Return (x, y) of the center of cell containing provided text 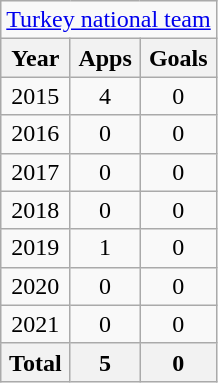
5 (105, 362)
2019 (36, 248)
2016 (36, 134)
Total (36, 362)
2017 (36, 172)
1 (105, 248)
2015 (36, 96)
2021 (36, 324)
Goals (178, 58)
Turkey national team (108, 20)
Year (36, 58)
2018 (36, 210)
Apps (105, 58)
4 (105, 96)
2020 (36, 286)
